Find where the given text appears and provide that cell's center as (X, Y) coordinate. 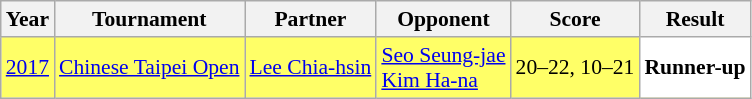
Runner-up (694, 68)
Score (576, 19)
Lee Chia-hsin (310, 68)
Opponent (443, 19)
2017 (28, 68)
Tournament (149, 19)
20–22, 10–21 (576, 68)
Result (694, 19)
Partner (310, 19)
Year (28, 19)
Chinese Taipei Open (149, 68)
Seo Seung-jae Kim Ha-na (443, 68)
